Determine the (X, Y) coordinate at the center of the cell enclosing the given text.  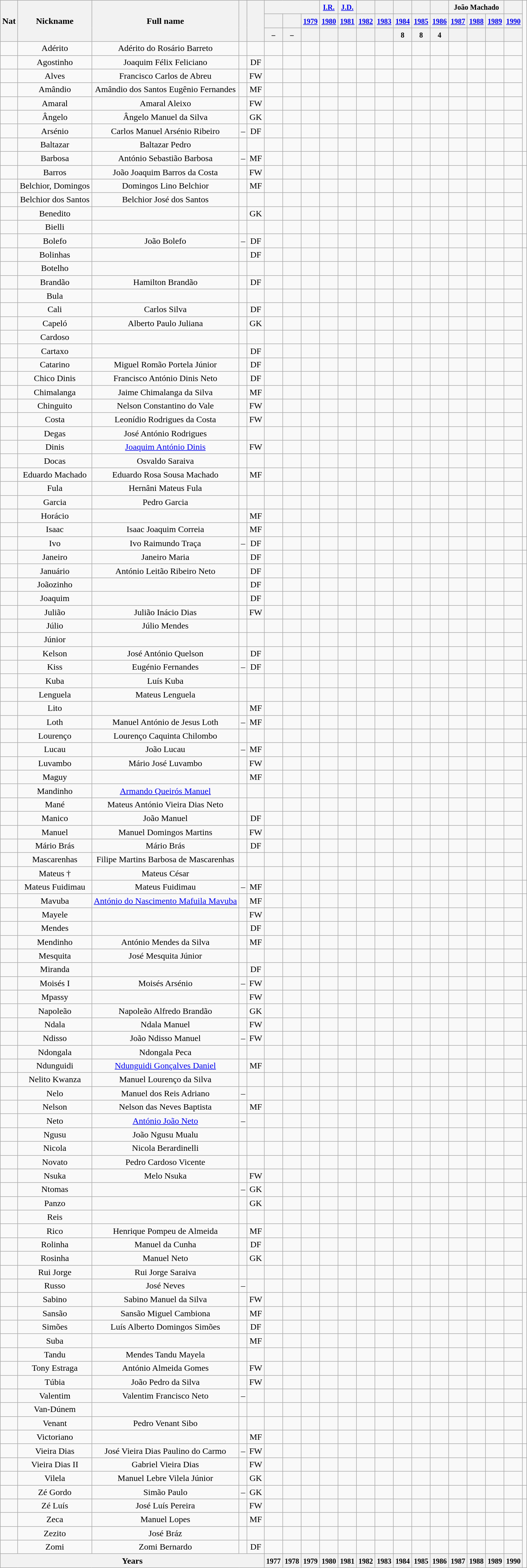
Amaral Aleixo (166, 103)
Brandão (55, 282)
Filipe Martins Barbosa de Mascarenhas (166, 860)
Cardoso (55, 337)
João Ndisso Manuel (166, 1038)
Gabriel Vieira Dias (166, 1464)
Nelson (55, 1107)
Júnior (55, 640)
Napoleão Alfredo Brandão (166, 1011)
Degas (55, 433)
Baltazar (55, 144)
Van-Dúnem (55, 1409)
J.D. (347, 7)
Sansão (55, 1313)
Botelho (55, 268)
Ndunguidi (55, 1066)
Alberto Paulo Juliana (166, 323)
Mateus Lenguela (166, 695)
Rico (55, 1231)
João Joaquim Barros da Costa (166, 172)
Manuel Lebre Vilela Júnior (166, 1478)
António João Neto (166, 1121)
Chimalanga (55, 392)
Simão Paulo (166, 1492)
Amândio dos Santos Eugênio Fernandes (166, 90)
Mateus António Vieira Dias Neto (166, 804)
Venant (55, 1423)
Ntomas (55, 1189)
Julião (55, 612)
Horácio (55, 516)
I.R. (329, 7)
Nelson das Neves Baptista (166, 1107)
Carlos Silva (166, 310)
Lourenço Caquinta Chilombo (166, 736)
Nelo (55, 1093)
1978 (292, 1561)
Zomi (55, 1547)
João Pedro da Silva (166, 1382)
Loth (55, 722)
Mateus † (55, 873)
Lourenço (55, 736)
Adérito do Rosário Barreto (166, 48)
Mendinho (55, 942)
Manuel Lourenço da Silva (166, 1080)
Bielli (55, 227)
Pedro Venant Sibo (166, 1423)
João Bolefo (166, 241)
António do Nascimento Mafuila Mavuba (166, 901)
Nelson Constantino do Vale (166, 406)
Melo Nsuka (166, 1176)
Ângelo Manuel da Silva (166, 117)
Mesquita (55, 956)
Mendes (55, 928)
Vilela (55, 1478)
Januário (55, 571)
João Machado (476, 7)
Julião Inácio Dias (166, 612)
Ndala (55, 1024)
Nelito Kwanza (55, 1080)
António Almeida Gomes (166, 1368)
Panzo (55, 1203)
Isaac (55, 530)
Ndunguidi Gonçalves Daniel (166, 1066)
Júlio Mendes (166, 626)
Francisco Carlos de Abreu (166, 76)
Eduardo Rosa Sousa Machado (166, 475)
Mário José Luvambo (166, 763)
Costa (55, 420)
Fula (55, 488)
Manuel dos Reis Adriano (166, 1093)
Hamilton Brandão (166, 282)
Ivo (55, 543)
Arsénio (55, 131)
Janeiro (55, 557)
Sansão Miguel Cambiona (166, 1313)
Janeiro Maria (166, 557)
Júlio (55, 626)
Mascarenhas (55, 860)
Chinguito (55, 406)
Ndisso (55, 1038)
Ângelo (55, 117)
Henrique Pompeu de Almeida (166, 1231)
José Bráz (166, 1533)
Rolinha (55, 1244)
José Neves (166, 1286)
Suba (55, 1341)
João Ngusu Mualu (166, 1135)
Russo (55, 1286)
Tandu (55, 1355)
Reis (55, 1217)
Domingos Lino Belchior (166, 186)
Manuel Domingos Martins (166, 832)
Lucau (55, 750)
Manuel Lopes (166, 1520)
Ngusu (55, 1135)
Hernâni Mateus Fula (166, 488)
José António Rodrigues (166, 433)
Armando Queirós Manuel (166, 791)
Nsuka (55, 1176)
Bolefo (55, 241)
Rui Jorge (55, 1272)
Benedito (55, 213)
Nicola Berardinelli (166, 1148)
Zé Luís (55, 1506)
José Luís Pereira (166, 1506)
Catarino (55, 364)
4 (440, 35)
Jaime Chimalanga da Silva (166, 392)
Manuel Neto (166, 1258)
Leonídio Rodrigues da Costa (166, 420)
Luís Alberto Domingos Simões (166, 1327)
Victoriano (55, 1437)
Eduardo Machado (55, 475)
Belchior José dos Santos (166, 200)
Joaquim (55, 598)
Ivo Raimundo Traça (166, 543)
Belchior, Domingos (55, 186)
Rosinha (55, 1258)
Moisés Arsénio (166, 983)
Kiss (55, 667)
Mendes Tandu Mayela (166, 1355)
Sabino (55, 1300)
João Lucau (166, 750)
Zé Gordo (55, 1492)
Lito (55, 708)
Full name (166, 21)
Kuba (55, 681)
Mpassy (55, 997)
Zeca (55, 1520)
Mayele (55, 915)
Alves (55, 76)
Nickname (55, 21)
José Vieira Dias Paulino do Carmo (166, 1451)
José Mesquita Júnior (166, 956)
Adérito (55, 48)
Túbia (55, 1382)
Chico Dinis (55, 378)
António Sebastião Barbosa (166, 158)
Kelson (55, 653)
Manuel António de Jesus Loth (166, 722)
Joaquim Félix Feliciano (166, 62)
Ndala Manuel (166, 1024)
Lenguela (55, 695)
Years (132, 1561)
Vieira Dias (55, 1451)
Bolinhas (55, 255)
Luís Kuba (166, 681)
Valentim Francisco Neto (166, 1396)
Neto (55, 1121)
Mateus César (166, 873)
Nicola (55, 1148)
Pedro Cardoso Vicente (166, 1162)
Mané (55, 804)
Novato (55, 1162)
António Mendes da Silva (166, 942)
Osvaldo Saraiva (166, 461)
Eugénio Fernandes (166, 667)
Napoleão (55, 1011)
Barros (55, 172)
Zomi Bernardo (166, 1547)
Luvambo (55, 763)
Francisco António Dinis Neto (166, 378)
Miranda (55, 969)
Zezito (55, 1533)
Cali (55, 310)
Manuel da Cunha (166, 1244)
Manico (55, 818)
Carlos Manuel Arsénio Ribeiro (166, 131)
Belchior dos Santos (55, 200)
Tony Estraga (55, 1368)
Baltazar Pedro (166, 144)
Joaquim António Dinis (166, 447)
Vieira Dias II (55, 1464)
Moisés I (55, 983)
Valentim (55, 1396)
Simões (55, 1327)
Garcia (55, 502)
Manuel (55, 832)
Miguel Romão Portela Júnior (166, 364)
Bula (55, 296)
Capeló (55, 323)
Amândio (55, 90)
Ndongala (55, 1052)
Mandinho (55, 791)
Amaral (55, 103)
Mavuba (55, 901)
Joãozinho (55, 584)
José António Quelson (166, 653)
Barbosa (55, 158)
Rui Jorge Saraiva (166, 1272)
Docas (55, 461)
João Manuel (166, 818)
Dinis (55, 447)
Nat (9, 21)
Sabino Manuel da Silva (166, 1300)
Cartaxo (55, 351)
António Leitão Ribeiro Neto (166, 571)
Agostinho (55, 62)
Ndongala Peca (166, 1052)
Maguy (55, 777)
1977 (273, 1561)
Isaac Joaquim Correia (166, 530)
Pedro Garcia (166, 502)
